Detect which cell encompasses the target text, then output its [x, y] center coordinate. 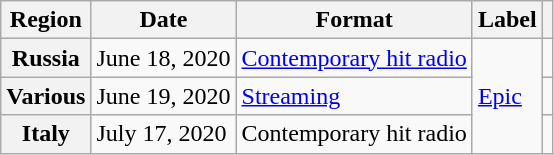
Various [46, 96]
June 19, 2020 [164, 96]
Date [164, 20]
Region [46, 20]
Format [354, 20]
Label [507, 20]
Epic [507, 96]
Russia [46, 58]
Italy [46, 134]
July 17, 2020 [164, 134]
Streaming [354, 96]
June 18, 2020 [164, 58]
